Search for the cell housing the specified text and yield its [x, y] center coordinate. 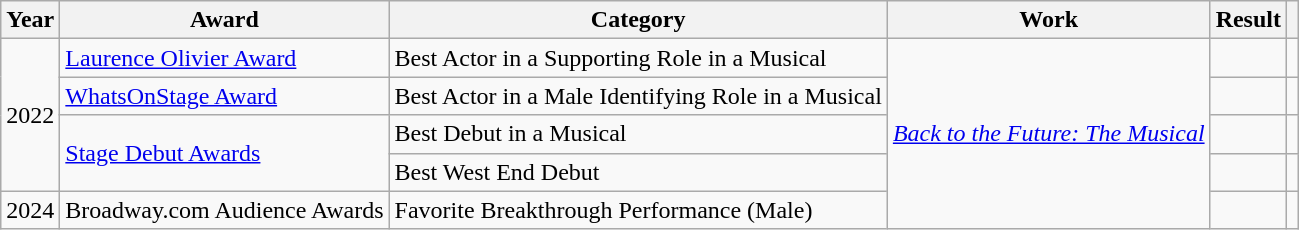
Favorite Breakthrough Performance (Male) [638, 210]
Best West End Debut [638, 172]
Best Actor in a Supporting Role in a Musical [638, 58]
Result [1248, 20]
Broadway.com Audience Awards [224, 210]
Best Debut in a Musical [638, 134]
WhatsOnStage Award [224, 96]
Back to the Future: The Musical [1048, 134]
Work [1048, 20]
Category [638, 20]
Award [224, 20]
Stage Debut Awards [224, 153]
2024 [30, 210]
Year [30, 20]
Laurence Olivier Award [224, 58]
2022 [30, 115]
Best Actor in a Male Identifying Role in a Musical [638, 96]
